From the cell containing the given text, extract its center point as [X, Y] coordinate. 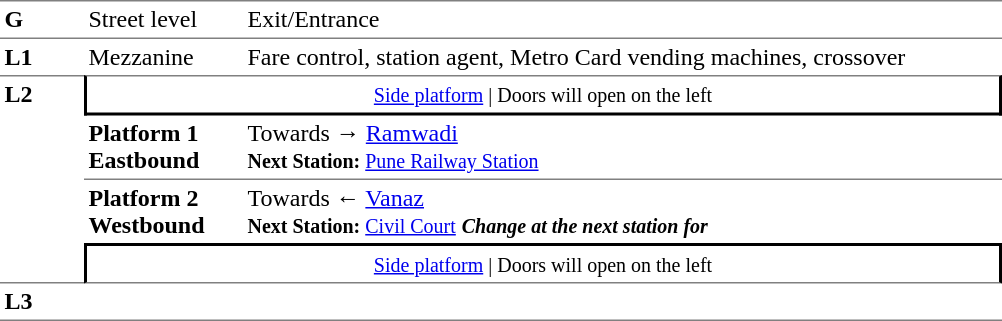
Towards ← VanazNext Station: Civil Court Change at the next station for [622, 212]
G [42, 20]
Towards → RamwadiNext Station: Pune Railway Station [622, 148]
L1 [42, 57]
Platform 1Eastbound [164, 148]
Fare control, station agent, Metro Card vending machines, crossover [622, 57]
L2 [42, 179]
Exit/Entrance [622, 20]
Street level [164, 20]
Platform 2Westbound [164, 212]
Mezzanine [164, 57]
